Locate the cell with the specified text and output its [x, y] center coordinate. 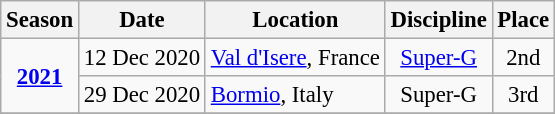
Place [523, 20]
Season [40, 20]
Val d'Isere, France [295, 58]
12 Dec 2020 [142, 58]
Discipline [438, 20]
Date [142, 20]
2nd [523, 58]
3rd [523, 95]
Location [295, 20]
Bormio, Italy [295, 95]
2021 [40, 76]
29 Dec 2020 [142, 95]
